Determine the (X, Y) coordinate at the center of the cell enclosing the given text.  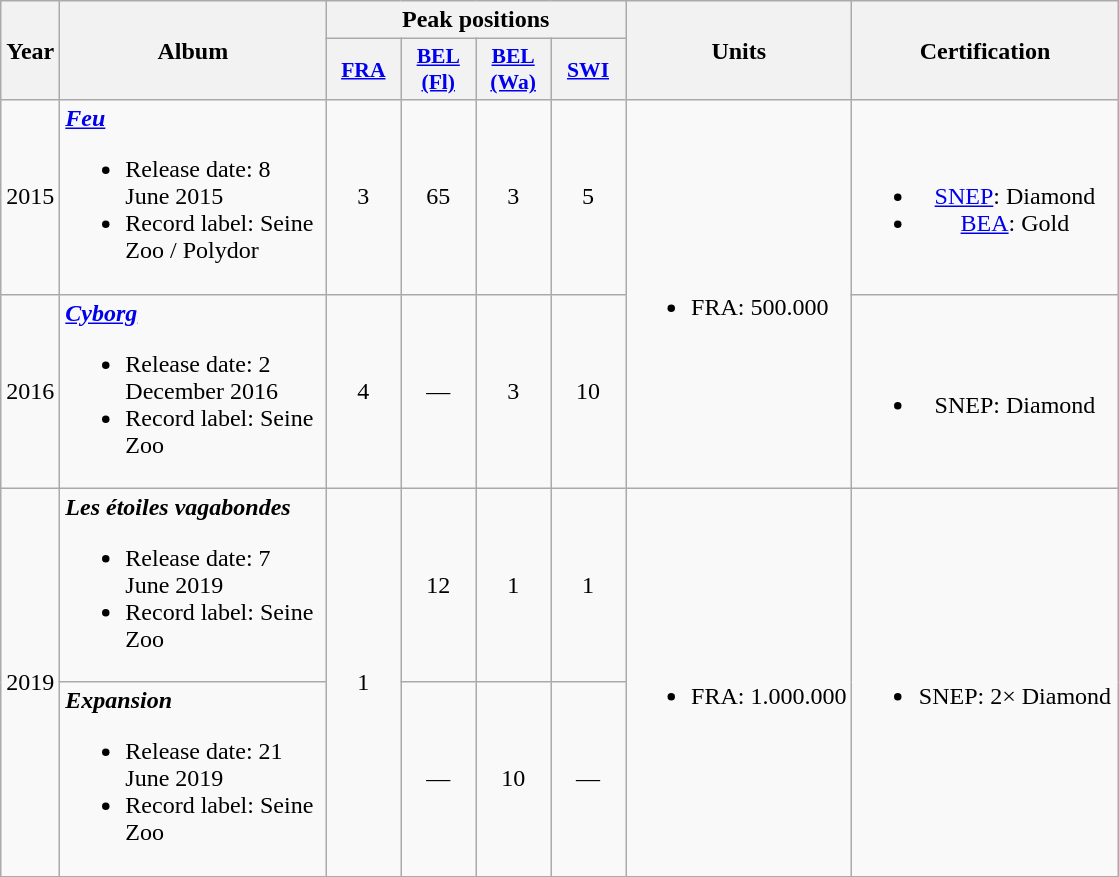
CyborgRelease date: 2 December 2016Record label: Seine Zoo (193, 391)
SNEP: 2× Diamond (985, 682)
Year (30, 50)
FRA: 1.000.000 (739, 682)
Certification (985, 50)
Les étoiles vagabondesRelease date: 7 June 2019Record label: Seine Zoo (193, 585)
Peak positions (476, 20)
2016 (30, 391)
FRA (364, 70)
BEL(Wa) (514, 70)
FeuRelease date: 8 June 2015Record label: Seine Zoo / Polydor (193, 197)
2015 (30, 197)
SWI (588, 70)
SNEP: DiamondBEA: Gold (985, 197)
12 (438, 585)
Units (739, 50)
2019 (30, 682)
5 (588, 197)
BEL(Fl) (438, 70)
65 (438, 197)
SNEP: Diamond (985, 391)
FRA: 500.000 (739, 294)
4 (364, 391)
ExpansionRelease date: 21 June 2019Record label: Seine Zoo (193, 779)
Album (193, 50)
